Find where the given text appears and provide that cell's center as (X, Y) coordinate. 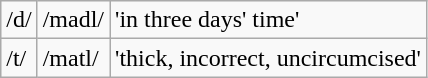
/matl/ (73, 58)
/madl/ (73, 20)
'thick, incorrect, uncircumcised' (268, 58)
/d/ (19, 20)
/t/ (19, 58)
'in three days' time' (268, 20)
